Extract the (x, y) coordinate from the center of the cell holding the provided text.  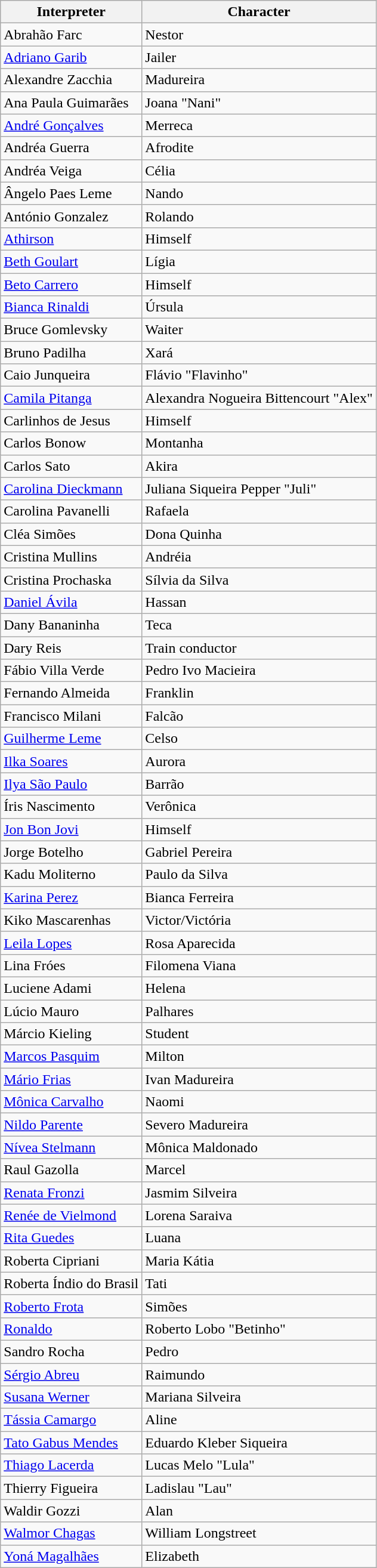
Márcio Kieling (72, 1034)
Andréa Guerra (72, 148)
Rita Guedes (72, 1238)
Hassan (259, 602)
Palhares (259, 1011)
Filomena Viana (259, 965)
Tati (259, 1283)
Dona Quinha (259, 534)
Character (259, 12)
Sílvia da Silva (259, 579)
Elizabeth (259, 1556)
Kiko Mascarenhas (72, 920)
Luana (259, 1238)
Lorena Saraiva (259, 1215)
Jon Bon Jovi (72, 829)
Roberto Frota (72, 1306)
Nestor (259, 35)
Ivan Madureira (259, 1079)
Bianca Ferreira (259, 897)
Aurora (259, 761)
Juliana Siqueira Pepper "Juli" (259, 489)
António Gonzalez (72, 216)
Cristina Mullins (72, 557)
Sérgio Abreu (72, 1374)
Camila Pitanga (72, 398)
Rafaela (259, 511)
Susana Werner (72, 1397)
Nívea Stelmann (72, 1147)
Ilka Soares (72, 761)
Bruce Gomlevsky (72, 330)
Luciene Adami (72, 988)
Ladislau "Lau" (259, 1488)
Mônica Carvalho (72, 1102)
Mariana Silveira (259, 1397)
Flávio "Flavinho" (259, 375)
Célia (259, 171)
Bianca Rinaldi (72, 307)
Kadu Moliterno (72, 875)
Ilya São Paulo (72, 784)
Carolina Pavanelli (72, 511)
Celso (259, 739)
Lina Fróes (72, 965)
Student (259, 1034)
Victor/Victória (259, 920)
Barrão (259, 784)
Xará (259, 353)
Úrsula (259, 307)
Tássia Camargo (72, 1420)
Guilherme Leme (72, 739)
Alexandra Nogueira Bittencourt "Alex" (259, 398)
Simões (259, 1306)
Raul Gazolla (72, 1170)
Interpreter (72, 12)
Gabriel Pereira (259, 852)
Leila Lopes (72, 943)
Roberto Lobo "Betinho" (259, 1329)
Fernando Almeida (72, 693)
Yoná Magalhães (72, 1556)
Walmor Chagas (72, 1533)
Karina Perez (72, 897)
Lígia (259, 261)
Thiago Lacerda (72, 1465)
Lucas Melo "Lula" (259, 1465)
Train conductor (259, 647)
Abrahão Farc (72, 35)
Nando (259, 193)
Waiter (259, 330)
Roberta Índio do Brasil (72, 1283)
Renata Fronzi (72, 1193)
Falcão (259, 716)
Cristina Prochaska (72, 579)
Dany Bananinha (72, 625)
Roberta Cipriani (72, 1261)
Madureira (259, 80)
Carlos Sato (72, 466)
Dary Reis (72, 647)
Aline (259, 1420)
Fábio Villa Verde (72, 671)
Renée de Vielmond (72, 1215)
Alan (259, 1511)
Nildo Parente (72, 1125)
Milton (259, 1057)
Helena (259, 988)
Rolando (259, 216)
Athirson (72, 239)
Carlinhos de Jesus (72, 421)
Ana Paula Guimarães (72, 103)
Rosa Aparecida (259, 943)
Adriano Garib (72, 57)
Severo Madureira (259, 1125)
André Gonçalves (72, 125)
Pedro Ivo Macieira (259, 671)
Montanha (259, 443)
Daniel Ávila (72, 602)
Afrodite (259, 148)
Carolina Dieckmann (72, 489)
Akira (259, 466)
Lúcio Mauro (72, 1011)
Mário Frias (72, 1079)
Joana "Nani" (259, 103)
Andréia (259, 557)
Ângelo Paes Leme (72, 193)
Alexandre Zacchia (72, 80)
Thierry Figueira (72, 1488)
Íris Nascimento (72, 807)
Cléa Simões (72, 534)
Marcel (259, 1170)
Naomi (259, 1102)
Merreca (259, 125)
Beth Goulart (72, 261)
Jorge Botelho (72, 852)
Verônica (259, 807)
Waldir Gozzi (72, 1511)
Ronaldo (72, 1329)
Caio Junqueira (72, 375)
Teca (259, 625)
Andréa Veiga (72, 171)
Franklin (259, 693)
Beto Carrero (72, 285)
Marcos Pasquim (72, 1057)
Bruno Padilha (72, 353)
Paulo da Silva (259, 875)
Mônica Maldonado (259, 1147)
Sandro Rocha (72, 1351)
Eduardo Kleber Siqueira (259, 1443)
Carlos Bonow (72, 443)
Francisco Milani (72, 716)
Tato Gabus Mendes (72, 1443)
Pedro (259, 1351)
Raimundo (259, 1374)
Maria Kátia (259, 1261)
Jasmim Silveira (259, 1193)
William Longstreet (259, 1533)
Jailer (259, 57)
